Return the [x, y] coordinate for the center point of the cell that contains the specified text.  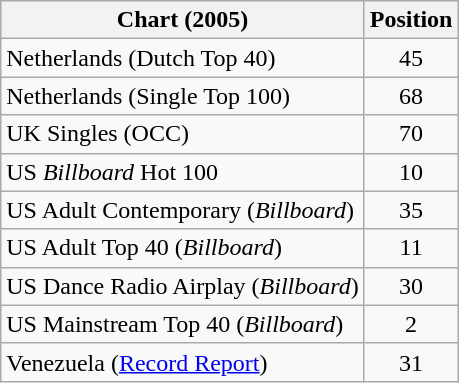
11 [411, 248]
45 [411, 58]
Venezuela (Record Report) [182, 362]
70 [411, 134]
31 [411, 362]
35 [411, 210]
Netherlands (Dutch Top 40) [182, 58]
US Adult Top 40 (Billboard) [182, 248]
30 [411, 286]
US Dance Radio Airplay (Billboard) [182, 286]
US Mainstream Top 40 (Billboard) [182, 324]
68 [411, 96]
UK Singles (OCC) [182, 134]
Position [411, 20]
US Billboard Hot 100 [182, 172]
2 [411, 324]
Netherlands (Single Top 100) [182, 96]
Chart (2005) [182, 20]
10 [411, 172]
US Adult Contemporary (Billboard) [182, 210]
